Scan for the cell matching the given text and deliver its (X, Y) coordinate at center. 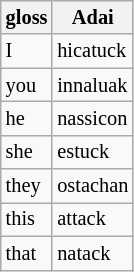
gloss (27, 17)
attack (92, 219)
innaluak (92, 85)
they (27, 186)
Adai (92, 17)
natack (92, 253)
nassicon (92, 118)
this (27, 219)
ostachan (92, 186)
that (27, 253)
you (27, 85)
estuck (92, 152)
hicatuck (92, 51)
I (27, 51)
she (27, 152)
he (27, 118)
